Output the (x, y) coordinate of the center of the cell containing the given text.  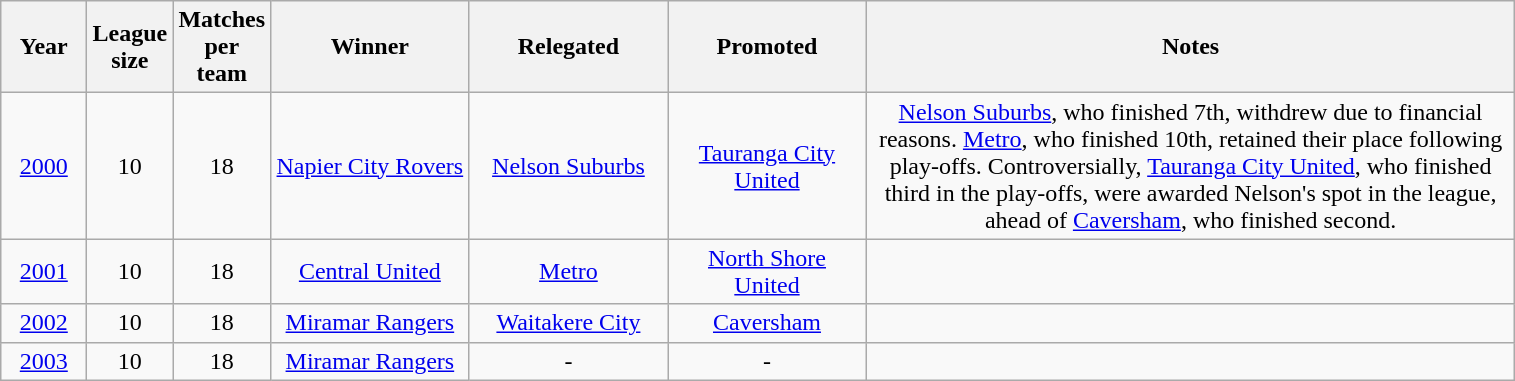
2000 (44, 166)
Central United (370, 272)
North Shore United (768, 272)
Notes (1190, 47)
Metro (568, 272)
Nelson Suburbs (568, 166)
Promoted (768, 47)
Matches per team (222, 47)
League size (130, 47)
Tauranga City United (768, 166)
2003 (44, 361)
2001 (44, 272)
Caversham (768, 323)
Waitakere City (568, 323)
Napier City Rovers (370, 166)
Year (44, 47)
Winner (370, 47)
Relegated (568, 47)
2002 (44, 323)
